Search for the cell housing the specified text and yield its [x, y] center coordinate. 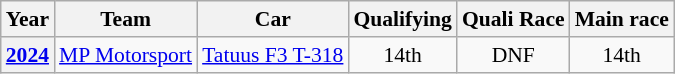
MP Motorsport [126, 55]
Tatuus F3 T-318 [272, 55]
Qualifying [402, 19]
Team [126, 19]
2024 [28, 55]
Quali Race [514, 19]
Main race [622, 19]
Year [28, 19]
Car [272, 19]
DNF [514, 55]
